Find where the given text appears and provide that cell's center as (X, Y) coordinate. 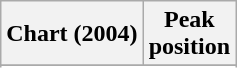
Chart (2004) (72, 34)
Peakposition (189, 34)
